Extract the (x, y) coordinate from the center of the cell holding the provided text.  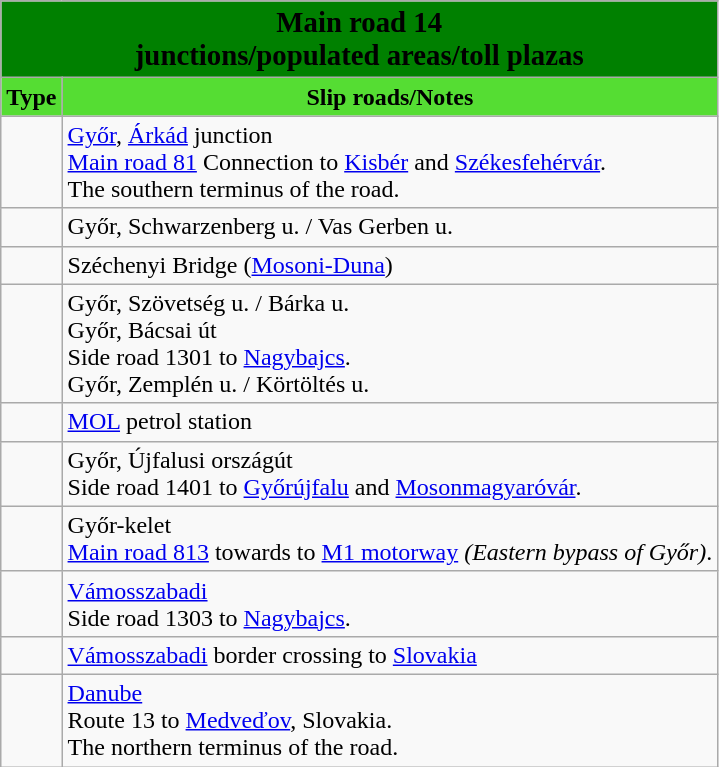
Győr-kelet Main road 813 towards to M1 motorway (Eastern bypass of Győr). (390, 538)
VámosszabadiSide road 1303 to Nagybajcs. (390, 604)
Győr, Schwarzenberg u. / Vas Gerben u. (390, 227)
Széchenyi Bridge (Mosoni-Duna) (390, 265)
Danube Route 13 to Medveďov, Slovakia.The northern terminus of the road. (390, 720)
Slip roads/Notes (390, 97)
MOL petrol station (390, 422)
Type (32, 97)
Vámosszabadi border crossing to Slovakia (390, 655)
Main road 14junctions/populated areas/toll plazas (360, 40)
Győr, Árkád junction Main road 81 Connection to Kisbér and Székesfehérvár.The southern terminus of the road. (390, 162)
Győr, Újfalusi országútSide road 1401 to Győrújfalu and Mosonmagyaróvár. (390, 474)
Győr, Szövetség u. / Bárka u.Győr, Bácsai útSide road 1301 to Nagybajcs.Győr, Zemplén u. / Körtöltés u. (390, 344)
